Output the [X, Y] coordinate of the center of the cell containing the given text.  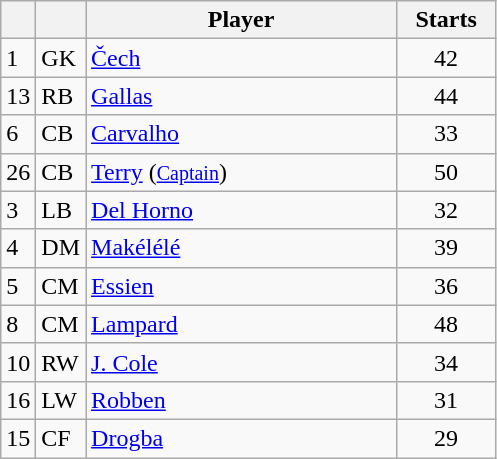
LW [61, 400]
3 [18, 210]
Carvalho [242, 134]
16 [18, 400]
6 [18, 134]
GK [61, 58]
RW [61, 362]
42 [446, 58]
CF [61, 438]
Lampard [242, 324]
Terry (Captain) [242, 172]
Drogba [242, 438]
29 [446, 438]
4 [18, 248]
J. Cole [242, 362]
32 [446, 210]
Player [242, 20]
Gallas [242, 96]
13 [18, 96]
8 [18, 324]
Essien [242, 286]
10 [18, 362]
LB [61, 210]
50 [446, 172]
5 [18, 286]
33 [446, 134]
31 [446, 400]
RB [61, 96]
15 [18, 438]
Del Horno [242, 210]
Čech [242, 58]
36 [446, 286]
Starts [446, 20]
1 [18, 58]
DM [61, 248]
48 [446, 324]
Robben [242, 400]
Makélélé [242, 248]
26 [18, 172]
44 [446, 96]
39 [446, 248]
34 [446, 362]
